For the text-containing cell, return its midpoint in (x, y) coordinate format. 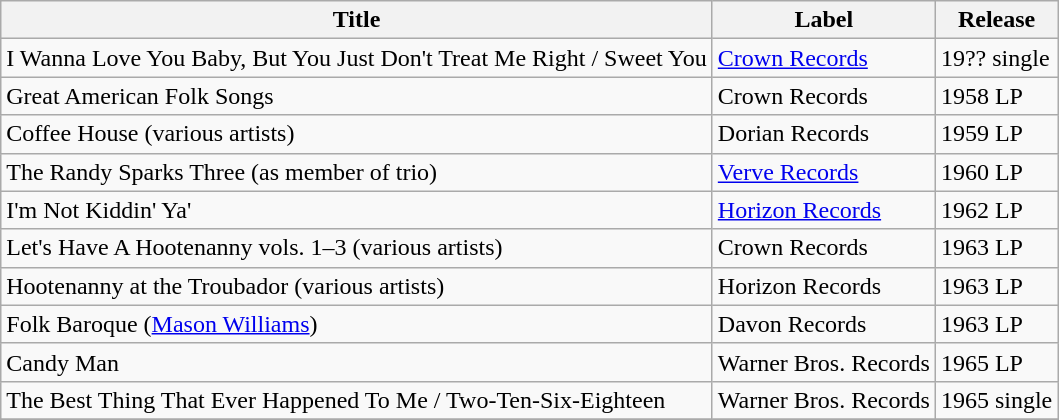
1959 LP (996, 134)
1965 LP (996, 362)
Hootenanny at the Troubador (various artists) (357, 286)
Release (996, 20)
The Randy Sparks Three (as member of trio) (357, 172)
Title (357, 20)
1965 single (996, 400)
Great American Folk Songs (357, 96)
Dorian Records (824, 134)
1962 LP (996, 210)
I'm Not Kiddin' Ya' (357, 210)
Folk Baroque (Mason Williams) (357, 324)
Candy Man (357, 362)
1958 LP (996, 96)
Label (824, 20)
19?? single (996, 58)
The Best Thing That Ever Happened To Me / Two-Ten-Six-Eighteen (357, 400)
Coffee House (various artists) (357, 134)
Let's Have A Hootenanny vols. 1–3 (various artists) (357, 248)
Davon Records (824, 324)
I Wanna Love You Baby, But You Just Don't Treat Me Right / Sweet You (357, 58)
1960 LP (996, 172)
Verve Records (824, 172)
